Return [x, y] of the center of cell containing provided text 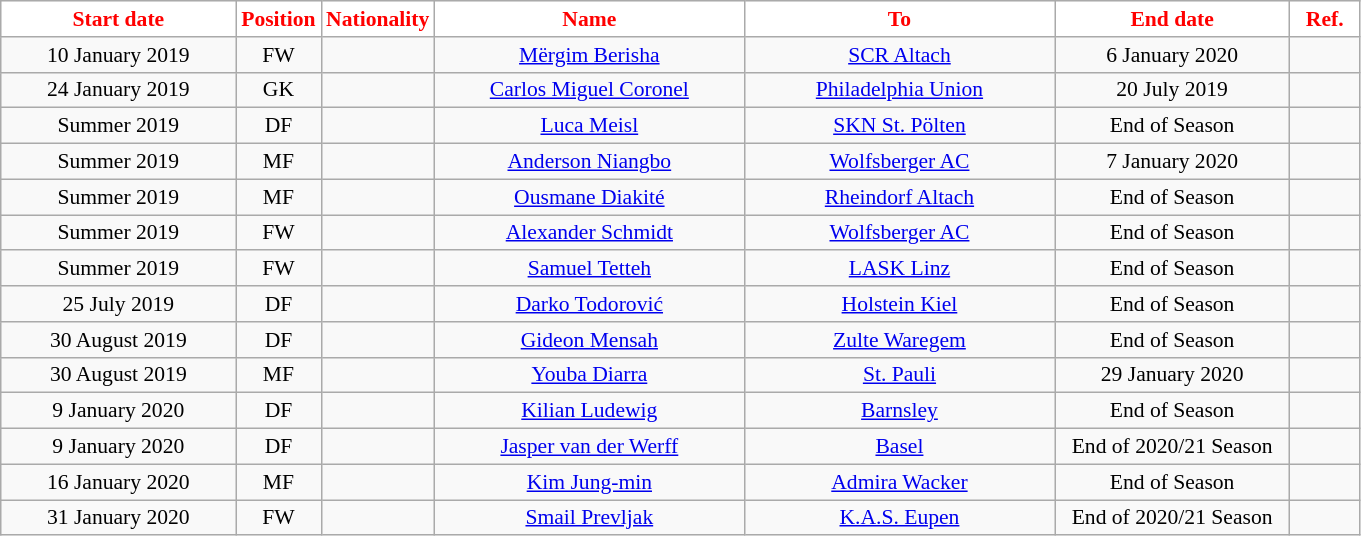
Ref. [1325, 19]
LASK Linz [899, 269]
25 July 2019 [118, 304]
24 January 2019 [118, 90]
Kim Jung-min [589, 482]
Samuel Tetteh [589, 269]
To [899, 19]
GK [278, 90]
St. Pauli [899, 375]
7 January 2020 [1172, 162]
Luca Meisl [589, 126]
6 January 2020 [1172, 55]
Basel [899, 447]
Start date [118, 19]
End date [1172, 19]
Gideon Mensah [589, 340]
31 January 2020 [118, 518]
Zulte Waregem [899, 340]
Jasper van der Werff [589, 447]
Youba Diarra [589, 375]
K.A.S. Eupen [899, 518]
Barnsley [899, 411]
16 January 2020 [118, 482]
SKN St. Pölten [899, 126]
SCR Altach [899, 55]
29 January 2020 [1172, 375]
Holstein Kiel [899, 304]
Position [278, 19]
Carlos Miguel Coronel [589, 90]
20 July 2019 [1172, 90]
Nationality [378, 19]
Name [589, 19]
Rheindorf Altach [899, 197]
Kilian Ludewig [589, 411]
Admira Wacker [899, 482]
Alexander Schmidt [589, 233]
Darko Todorović [589, 304]
10 January 2019 [118, 55]
Philadelphia Union [899, 90]
Smail Prevljak [589, 518]
Mërgim Berisha [589, 55]
Anderson Niangbo [589, 162]
Ousmane Diakité [589, 197]
